Extract the (X, Y) coordinate from the center of the cell holding the provided text.  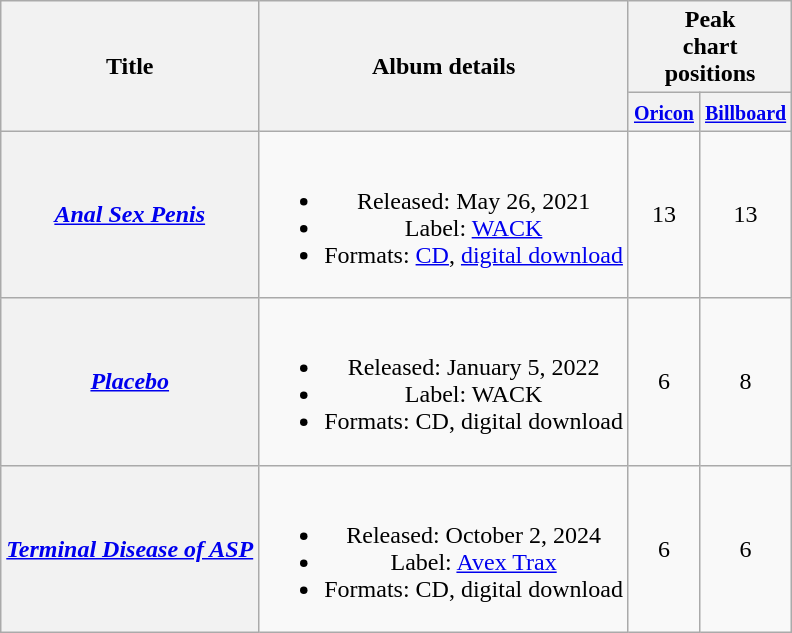
Billboard (745, 112)
Album details (444, 66)
Placebo (130, 382)
Released: May 26, 2021Label: WACKFormats: CD, digital download (444, 214)
Released: October 2, 2024Label: Avex TraxFormats: CD, digital download (444, 548)
Peak chart positions (710, 47)
Terminal Disease of ASP (130, 548)
Oricon (664, 112)
8 (745, 382)
Released: January 5, 2022Label: WACKFormats: CD, digital download (444, 382)
Anal Sex Penis (130, 214)
Title (130, 66)
